Determine the [x, y] coordinate at the center of the cell enclosing the given text.  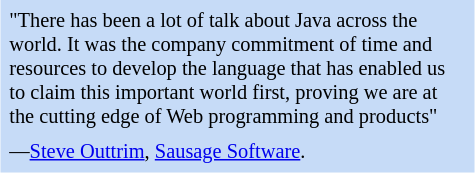
—Steve Outtrim, Sausage Software. [238, 152]
